For the text-containing cell, return its midpoint in [x, y] coordinate format. 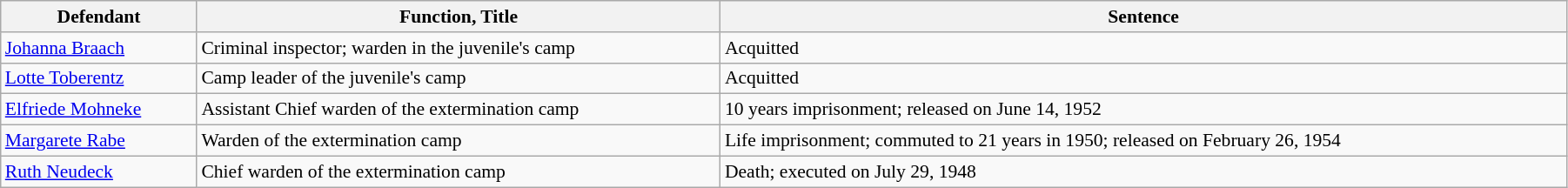
Defendant [99, 17]
Warden of the extermination camp [459, 141]
Criminal inspector; warden in the juvenile's camp [459, 48]
Function, Title [459, 17]
Assistant Chief warden of the extermination camp [459, 110]
Elfriede Mohneke [99, 110]
Chief warden of the extermination camp [459, 171]
Sentence [1143, 17]
Camp leader of the juvenile's camp [459, 78]
Life imprisonment; commuted to 21 years in 1950; released on February 26, 1954 [1143, 141]
Death; executed on July 29, 1948 [1143, 171]
10 years imprisonment; released on June 14, 1952 [1143, 110]
Lotte Toberentz [99, 78]
Margarete Rabe [99, 141]
Ruth Neudeck [99, 171]
Johanna Braach [99, 48]
